Locate the cell with the specified text and output its [X, Y] center coordinate. 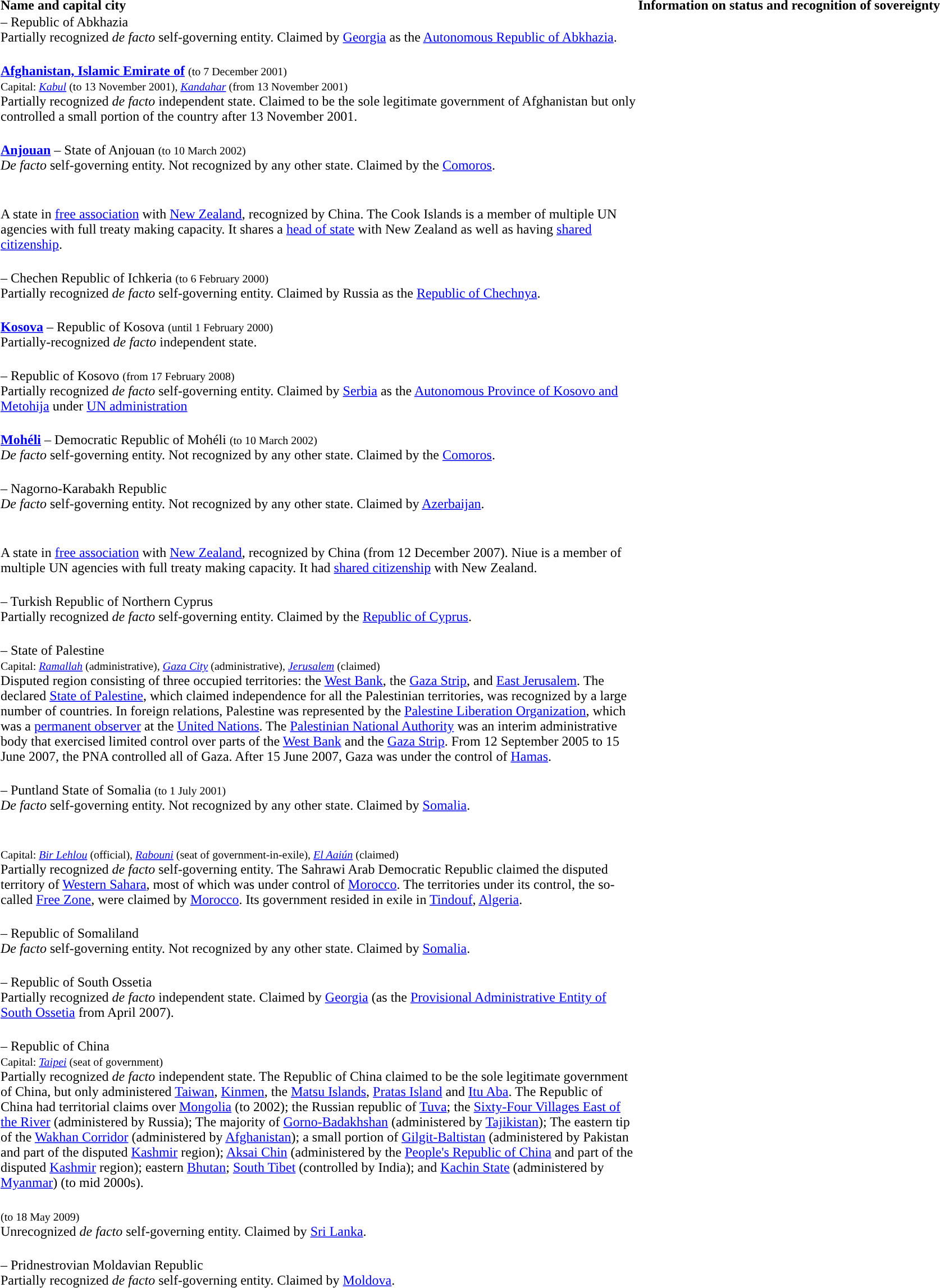
Anjouan – State of Anjouan (to 10 March 2002) De facto self-governing entity. Not recognized by any other state. Claimed by the Comoros. [318, 158]
Kosova – Republic of Kosova (until 1 February 2000) Partially-recognized de facto independent state. [318, 335]
– Nagorno-Karabakh Republic De facto self-governing entity. Not recognized by any other state. Claimed by Azerbaijan. [318, 496]
– Pridnestrovian Moldavian Republic Partially recognized de facto self-governing entity. Claimed by Moldova. [318, 1273]
Mohéli – Democratic Republic of Mohéli (to 10 March 2002) De facto self-governing entity. Not recognized by any other state. Claimed by the Comoros. [318, 447]
– Republic of Somaliland De facto self-governing entity. Not recognized by any other state. Claimed by Somalia. [318, 941]
– Turkish Republic of Northern Cyprus Partially recognized de facto self-governing entity. Claimed by the Republic of Cyprus. [318, 609]
(to 18 May 2009) Unrecognized de facto self-governing entity. Claimed by Sri Lanka. [318, 1224]
– Puntland State of Somalia (to 1 July 2001) De facto self-governing entity. Not recognized by any other state. Claimed by Somalia. [318, 798]
– Republic of Abkhazia Partially recognized de facto self-governing entity. Claimed by Georgia as the Autonomous Republic of Abkhazia. [318, 30]
